From the cell containing the given text, extract its center point as (x, y) coordinate. 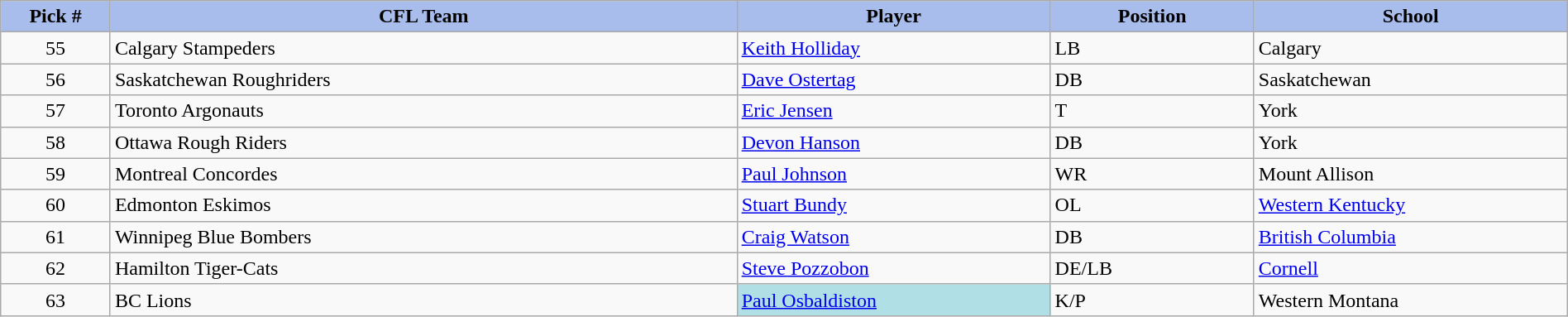
Craig Watson (893, 237)
Position (1152, 17)
BC Lions (423, 300)
Pick # (56, 17)
Saskatchewan (1411, 79)
Mount Allison (1411, 174)
School (1411, 17)
56 (56, 79)
British Columbia (1411, 237)
CFL Team (423, 17)
DE/LB (1152, 268)
Stuart Bundy (893, 205)
60 (56, 205)
Winnipeg Blue Bombers (423, 237)
Paul Johnson (893, 174)
61 (56, 237)
T (1152, 111)
59 (56, 174)
55 (56, 48)
K/P (1152, 300)
Calgary Stampeders (423, 48)
58 (56, 142)
Ottawa Rough Riders (423, 142)
Montreal Concordes (423, 174)
LB (1152, 48)
62 (56, 268)
57 (56, 111)
Hamilton Tiger-Cats (423, 268)
Edmonton Eskimos (423, 205)
OL (1152, 205)
Devon Hanson (893, 142)
Saskatchewan Roughriders (423, 79)
Cornell (1411, 268)
Calgary (1411, 48)
Paul Osbaldiston (893, 300)
Keith Holliday (893, 48)
WR (1152, 174)
Eric Jensen (893, 111)
Dave Ostertag (893, 79)
Toronto Argonauts (423, 111)
Western Montana (1411, 300)
Player (893, 17)
Steve Pozzobon (893, 268)
Western Kentucky (1411, 205)
63 (56, 300)
